Output the [X, Y] coordinate of the center of the cell containing the given text.  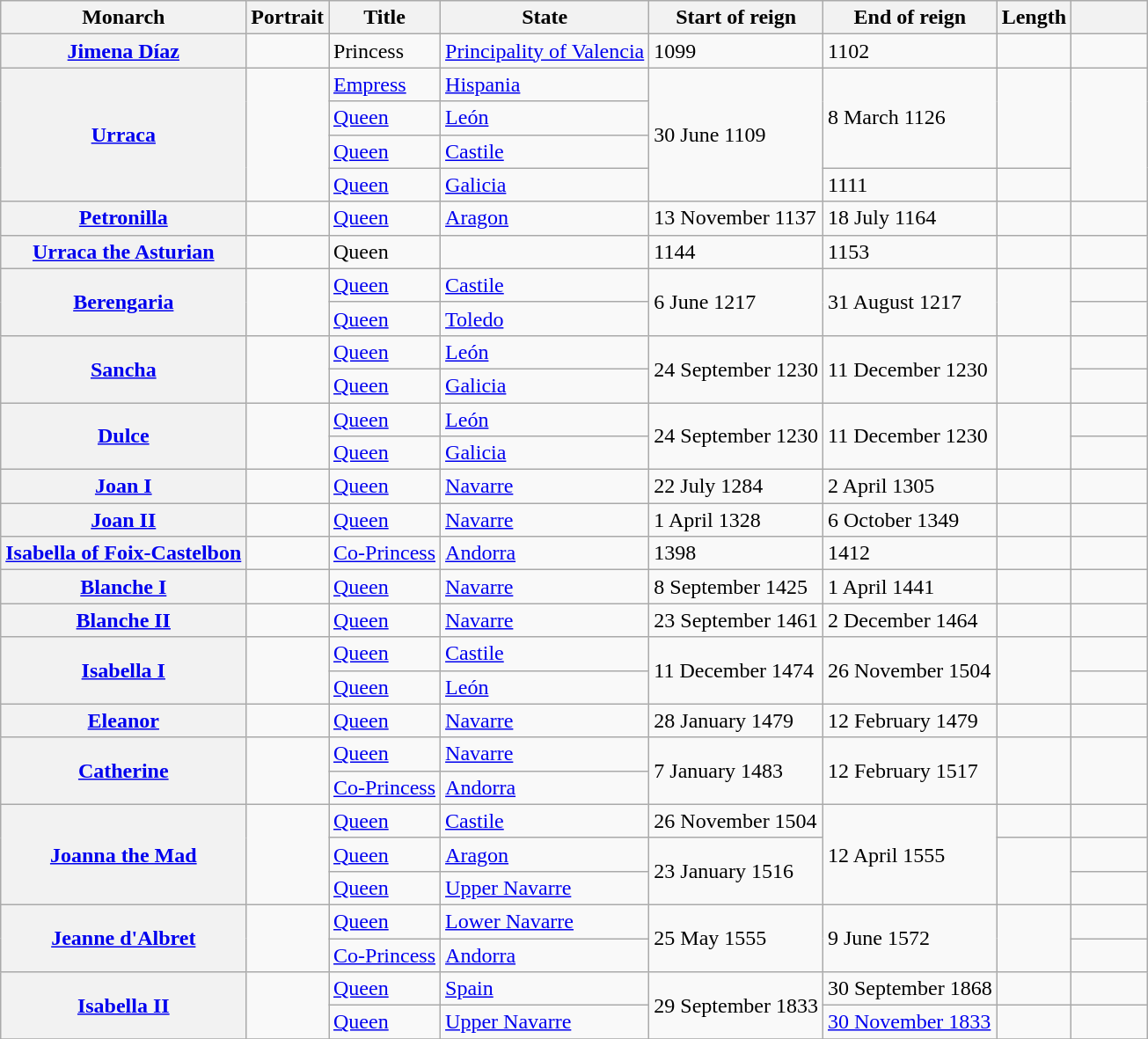
13 November 1137 [736, 218]
1102 [910, 51]
18 July 1164 [910, 218]
30 June 1109 [736, 135]
Urraca [123, 135]
Blanche II [123, 620]
12 February 1517 [910, 771]
2 April 1305 [910, 487]
23 September 1461 [736, 620]
8 September 1425 [736, 587]
1153 [910, 252]
7 January 1483 [736, 771]
Berengaria [123, 302]
1 April 1328 [736, 520]
Dulce [123, 436]
11 December 1474 [736, 670]
Blanche I [123, 587]
6 June 1217 [736, 302]
2 December 1464 [910, 620]
22 July 1284 [736, 487]
State [545, 18]
31 August 1217 [910, 302]
29 September 1833 [736, 1006]
12 April 1555 [910, 854]
Jeanne d'Albret [123, 938]
1099 [736, 51]
Joanna the Mad [123, 854]
Sancha [123, 369]
Eleanor [123, 721]
End of reign [910, 18]
Joan II [123, 520]
1398 [736, 553]
1412 [910, 553]
23 January 1516 [736, 871]
Princess [385, 51]
28 January 1479 [736, 721]
Portrait [288, 18]
Joan I [123, 487]
Urraca the Asturian [123, 252]
Hispania [545, 84]
9 June 1572 [910, 938]
Isabella II [123, 1006]
Isabella I [123, 670]
Length [1034, 18]
Spain [545, 989]
Title [385, 18]
30 September 1868 [910, 989]
Monarch [123, 18]
Jimena Díaz [123, 51]
1144 [736, 252]
Catherine [123, 771]
Principality of Valencia [545, 51]
25 May 1555 [736, 938]
Toledo [545, 318]
1111 [910, 185]
Isabella of Foix-Castelbon [123, 553]
Empress [385, 84]
8 March 1126 [910, 118]
Start of reign [736, 18]
12 February 1479 [910, 721]
Petronilla [123, 218]
1 April 1441 [910, 587]
6 October 1349 [910, 520]
30 November 1833 [910, 1022]
Lower Navarre [545, 921]
